Capture the cell that displays the provided text and extract its [X, Y] central coordinate. 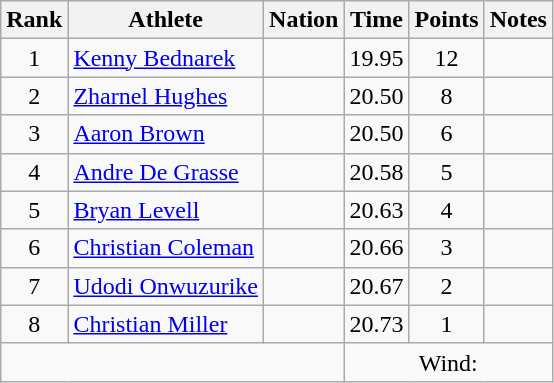
7 [34, 286]
Wind: [448, 362]
Zharnel Hughes [166, 96]
Christian Miller [166, 324]
12 [446, 58]
Notes [518, 20]
Bryan Levell [166, 210]
Nation [304, 20]
19.95 [376, 58]
Christian Coleman [166, 248]
20.63 [376, 210]
Aaron Brown [166, 134]
20.58 [376, 172]
20.66 [376, 248]
20.73 [376, 324]
Time [376, 20]
Athlete [166, 20]
Udodi Onwuzurike [166, 286]
Kenny Bednarek [166, 58]
Andre De Grasse [166, 172]
Points [446, 20]
20.67 [376, 286]
Rank [34, 20]
